Pinpoint the cell where the given text exists, returning its (x, y) midpoint coordinate. 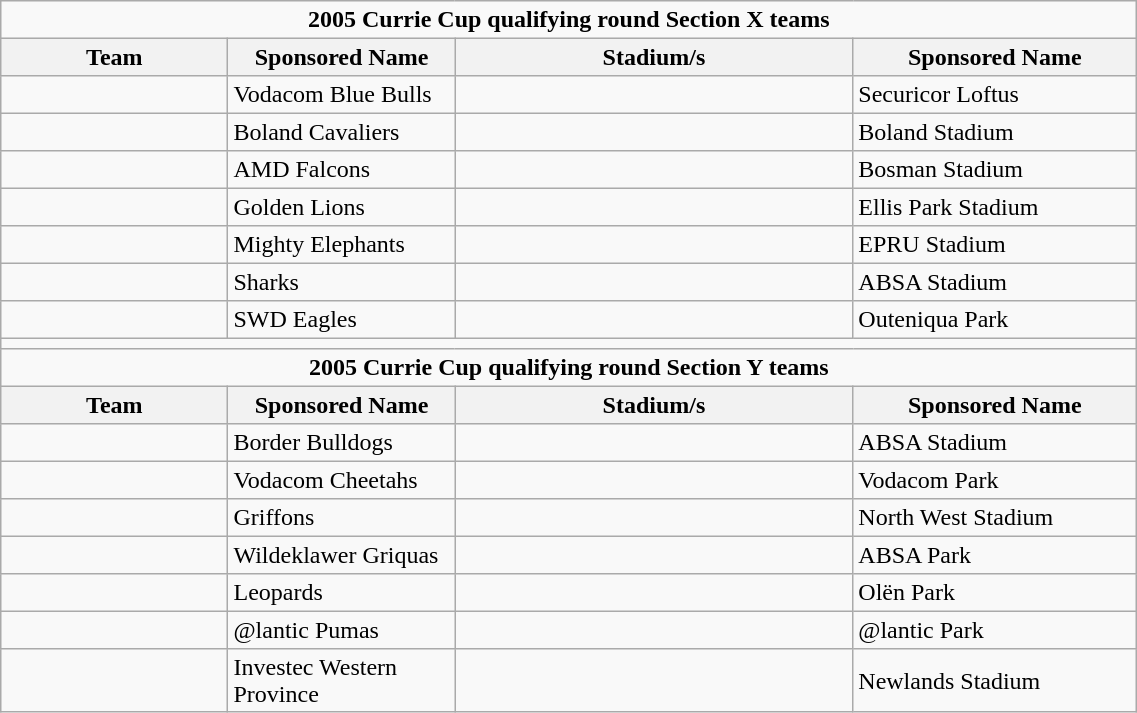
Boland Cavaliers (342, 132)
Outeniqua Park (995, 318)
Bosman Stadium (995, 170)
AMD Falcons (342, 170)
ABSA Park (995, 554)
Sharks (342, 282)
SWD Eagles (342, 318)
Securicor Loftus (995, 94)
Investec Western Province (342, 681)
@lantic Pumas (342, 630)
Ellis Park Stadium (995, 206)
Vodacom Cheetahs (342, 480)
Wildeklawer Griquas (342, 554)
Vodacom Blue Bulls (342, 94)
Olën Park (995, 592)
EPRU Stadium (995, 244)
Golden Lions (342, 206)
Boland Stadium (995, 132)
Leopards (342, 592)
2005 Currie Cup qualifying round Section X teams (569, 20)
North West Stadium (995, 518)
Border Bulldogs (342, 442)
Vodacom Park (995, 480)
@lantic Park (995, 630)
Newlands Stadium (995, 681)
Mighty Elephants (342, 244)
2005 Currie Cup qualifying round Section Y teams (569, 368)
Griffons (342, 518)
